Capture the cell that displays the provided text and extract its (x, y) central coordinate. 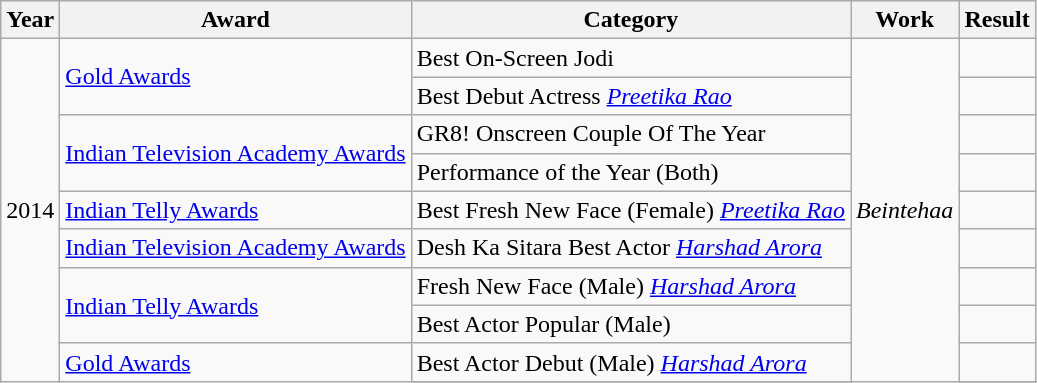
GR8! Onscreen Couple Of The Year (630, 134)
Category (630, 20)
Best Actor Debut (Male) Harshad Arora (630, 362)
Desh Ka Sitara Best Actor Harshad Arora (630, 248)
Best Fresh New Face (Female) Preetika Rao (630, 210)
Work (905, 20)
Year (30, 20)
Result (997, 20)
Beintehaa (905, 210)
Performance of the Year (Both) (630, 172)
Best On-Screen Jodi (630, 58)
Award (236, 20)
2014 (30, 210)
Best Actor Popular (Male) (630, 324)
Best Debut Actress Preetika Rao (630, 96)
Fresh New Face (Male) Harshad Arora (630, 286)
